Pinpoint the cell where the given text exists, returning its [x, y] midpoint coordinate. 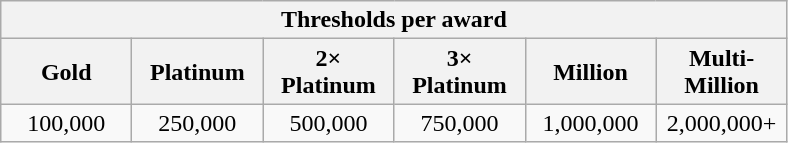
2,000,000+ [722, 123]
250,000 [198, 123]
500,000 [328, 123]
Platinum [198, 72]
1,000,000 [590, 123]
Million [590, 72]
750,000 [460, 123]
2× Platinum [328, 72]
100,000 [66, 123]
Gold [66, 72]
3× Platinum [460, 72]
Multi-Million [722, 72]
Thresholds per award [394, 20]
